Scan for the cell matching the given text and deliver its [x, y] coordinate at center. 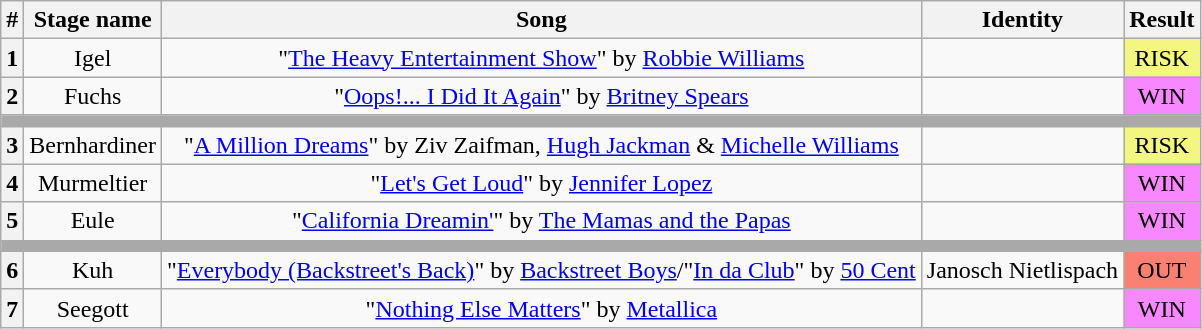
5 [12, 221]
Song [541, 20]
Igel [93, 58]
Result [1162, 20]
OUT [1162, 270]
"California Dreamin'" by The Mamas and the Papas [541, 221]
6 [12, 270]
Janosch Nietlispach [1022, 270]
1 [12, 58]
Murmeltier [93, 183]
Fuchs [93, 96]
"Oops!... I Did It Again" by Britney Spears [541, 96]
"Nothing Else Matters" by Metallica [541, 308]
Kuh [93, 270]
Bernhardiner [93, 145]
Stage name [93, 20]
# [12, 20]
3 [12, 145]
"A Million Dreams" by Ziv Zaifman, Hugh Jackman & Michelle Williams [541, 145]
Seegott [93, 308]
4 [12, 183]
7 [12, 308]
2 [12, 96]
"The Heavy Entertainment Show" by Robbie Williams [541, 58]
"Everybody (Backstreet's Back)" by Backstreet Boys/"In da Club" by 50 Cent [541, 270]
Identity [1022, 20]
"Let's Get Loud" by Jennifer Lopez [541, 183]
Eule [93, 221]
